Return the [x, y] coordinate for the center point of the cell that contains the specified text.  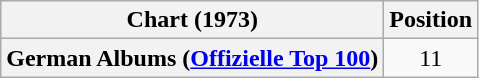
11 [431, 58]
German Albums (Offizielle Top 100) [192, 58]
Position [431, 20]
Chart (1973) [192, 20]
